Return [X, Y] of the center of cell containing provided text 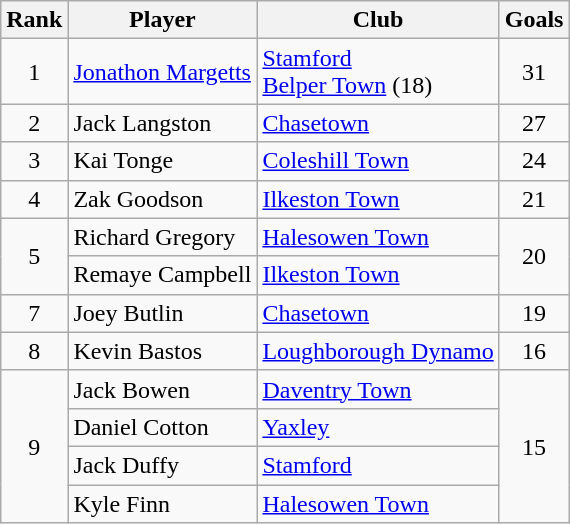
Kyle Finn [162, 503]
Daventry Town [378, 389]
3 [34, 161]
Yaxley [378, 427]
Jack Langston [162, 123]
Rank [34, 20]
15 [534, 446]
Coleshill Town [378, 161]
5 [34, 256]
19 [534, 313]
7 [34, 313]
Daniel Cotton [162, 427]
21 [534, 199]
16 [534, 351]
24 [534, 161]
Kevin Bastos [162, 351]
Loughborough Dynamo [378, 351]
Kai Tonge [162, 161]
Richard Gregory [162, 237]
Jonathon Margetts [162, 72]
27 [534, 123]
1 [34, 72]
31 [534, 72]
Joey Butlin [162, 313]
4 [34, 199]
9 [34, 446]
Goals [534, 20]
Zak Goodson [162, 199]
Jack Duffy [162, 465]
8 [34, 351]
Club [378, 20]
20 [534, 256]
2 [34, 123]
Player [162, 20]
Remaye Campbell [162, 275]
Stamford [378, 465]
Stamford Belper Town (18) [378, 72]
Jack Bowen [162, 389]
